Identify which cell holds the provided text, then report its (x, y) central coordinate. 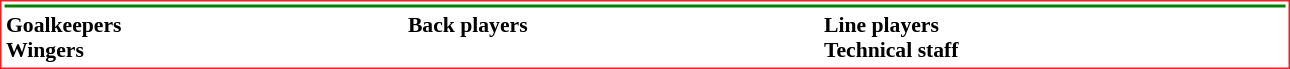
GoalkeepersWingers (204, 37)
Line playersTechnical staff (1054, 37)
Back players (612, 37)
